Locate the cell with the specified text and output its (x, y) center coordinate. 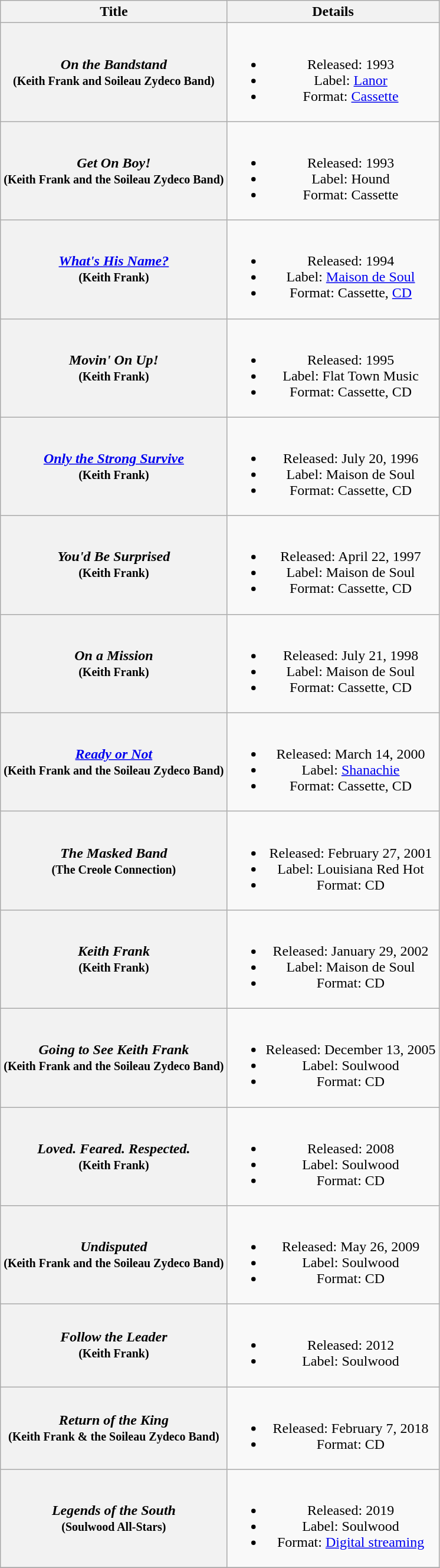
Movin' On Up!(Keith Frank) (114, 368)
Follow the Leader(Keith Frank) (114, 1346)
Released: 1993Label: HoundFormat: Cassette (333, 171)
You'd Be Surprised(Keith Frank) (114, 565)
Title (114, 12)
Ready or Not(Keith Frank and the Soileau Zydeco Band) (114, 762)
What's His Name?(Keith Frank) (114, 269)
Released: 2019Label: SoulwoodFormat: Digital streaming (333, 1518)
Return of the King(Keith Frank & the Soileau Zydeco Band) (114, 1428)
Only the Strong Survive(Keith Frank) (114, 466)
Released: 2012Label: Soulwood (333, 1346)
Released: 1995Label: Flat Town MusicFormat: Cassette, CD (333, 368)
Released: 2008Label: SoulwoodFormat: CD (333, 1156)
On the Bandstand(Keith Frank and Soileau Zydeco Band) (114, 72)
Released: May 26, 2009Label: SoulwoodFormat: CD (333, 1255)
Get On Boy!(Keith Frank and the Soileau Zydeco Band) (114, 171)
Details (333, 12)
Keith Frank(Keith Frank) (114, 959)
Released: February 27, 2001Label: Louisiana Red HotFormat: CD (333, 860)
On a Mission(Keith Frank) (114, 663)
Released: 1994Label: Maison de SoulFormat: Cassette, CD (333, 269)
Released: December 13, 2005Label: SoulwoodFormat: CD (333, 1057)
Going to See Keith Frank(Keith Frank and the Soileau Zydeco Band) (114, 1057)
Undisputed(Keith Frank and the Soileau Zydeco Band) (114, 1255)
Released: 1993Label: LanorFormat: Cassette (333, 72)
Released: July 21, 1998Label: Maison de SoulFormat: Cassette, CD (333, 663)
Released: February 7, 2018Format: CD (333, 1428)
Released: March 14, 2000Label: ShanachieFormat: Cassette, CD (333, 762)
Legends of the South(Soulwood All-Stars) (114, 1518)
Released: January 29, 2002Label: Maison de SoulFormat: CD (333, 959)
The Masked Band(The Creole Connection) (114, 860)
Released: July 20, 1996Label: Maison de SoulFormat: Cassette, CD (333, 466)
Loved. Feared. Respected.(Keith Frank) (114, 1156)
Released: April 22, 1997Label: Maison de SoulFormat: Cassette, CD (333, 565)
